Capture the cell that displays the provided text and extract its [X, Y] central coordinate. 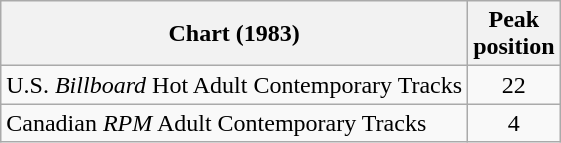
4 [514, 123]
Canadian RPM Adult Contemporary Tracks [234, 123]
22 [514, 85]
Chart (1983) [234, 34]
Peakposition [514, 34]
U.S. Billboard Hot Adult Contemporary Tracks [234, 85]
